For the text-containing cell, return its midpoint in (x, y) coordinate format. 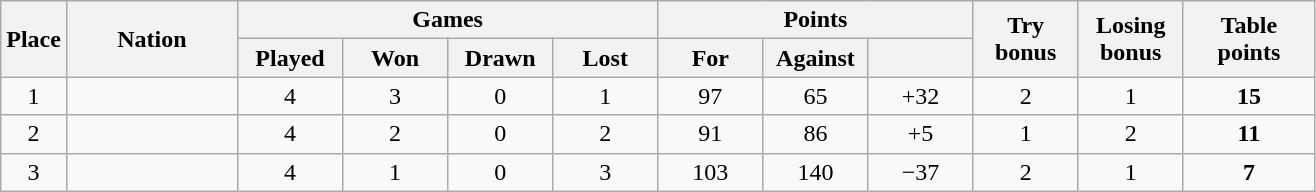
15 (1248, 96)
+32 (920, 96)
65 (816, 96)
Played (290, 58)
Losingbonus (1130, 39)
Tablepoints (1248, 39)
−37 (920, 172)
Won (396, 58)
140 (816, 172)
Against (816, 58)
+5 (920, 134)
7 (1248, 172)
Games (447, 20)
86 (816, 134)
For (710, 58)
Points (816, 20)
97 (710, 96)
11 (1248, 134)
103 (710, 172)
Trybonus (1026, 39)
Place (34, 39)
91 (710, 134)
Nation (152, 39)
Lost (606, 58)
Drawn (500, 58)
